Provide the (x, y) coordinate of the cell's center where the given text is located.  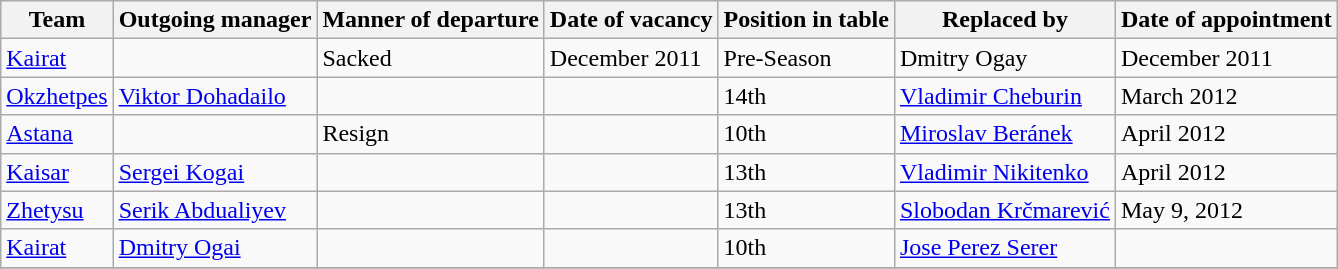
Slobodan Krčmarević (1004, 210)
Serik Abdualiyev (215, 210)
Vladimir Nikitenko (1004, 172)
Astana (57, 134)
Date of appointment (1226, 20)
Dmitry Ogay (1004, 58)
Team (57, 20)
Miroslav Beránek (1004, 134)
Date of vacancy (631, 20)
Dmitry Ogai (215, 248)
May 9, 2012 (1226, 210)
Okzhetpes (57, 96)
Outgoing manager (215, 20)
Sergei Kogai (215, 172)
Replaced by (1004, 20)
14th (806, 96)
Sacked (430, 58)
Position in table (806, 20)
Manner of departure (430, 20)
Kaisar (57, 172)
Vladimir Cheburin (1004, 96)
March 2012 (1226, 96)
Resign (430, 134)
Jose Perez Serer (1004, 248)
Zhetysu (57, 210)
Viktor Dohadailo (215, 96)
Pre-Season (806, 58)
